Extract the (X, Y) coordinate from the center of the cell holding the provided text.  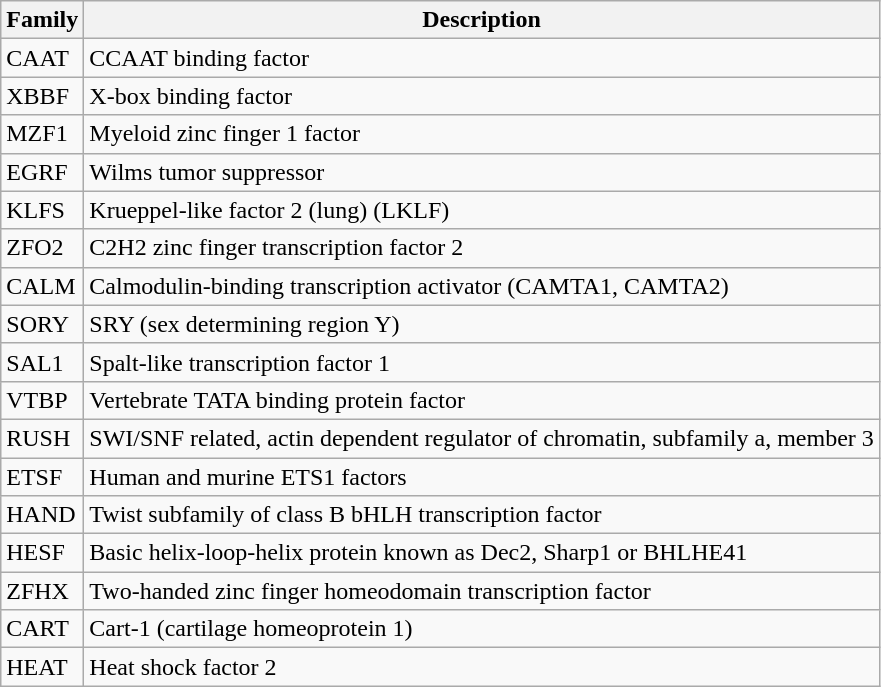
HEAT (42, 667)
Wilms tumor suppressor (482, 172)
Two-handed zinc finger homeodomain transcription factor (482, 591)
SAL1 (42, 362)
CART (42, 629)
EGRF (42, 172)
Family (42, 20)
X-box binding factor (482, 96)
Spalt-like transcription factor 1 (482, 362)
Krueppel-like factor 2 (lung) (LKLF) (482, 210)
ETSF (42, 477)
C2H2 zinc finger transcription factor 2 (482, 248)
HESF (42, 553)
Calmodulin-binding transcription activator (CAMTA1, CAMTA2) (482, 286)
CAAT (42, 58)
Description (482, 20)
ZFHX (42, 591)
SWI/SNF related, actin dependent regulator of chromatin, subfamily a, member 3 (482, 438)
CCAAT binding factor (482, 58)
KLFS (42, 210)
ZFO2 (42, 248)
Human and murine ETS1 factors (482, 477)
CALM (42, 286)
XBBF (42, 96)
Heat shock factor 2 (482, 667)
Basic helix-loop-helix protein known as Dec2, Sharp1 or BHLHE41 (482, 553)
VTBP (42, 400)
MZF1 (42, 134)
Cart-1 (cartilage homeoprotein 1) (482, 629)
RUSH (42, 438)
HAND (42, 515)
Twist subfamily of class B bHLH transcription factor (482, 515)
SORY (42, 324)
Myeloid zinc finger 1 factor (482, 134)
SRY (sex determining region Y) (482, 324)
Vertebrate TATA binding protein factor (482, 400)
